Output the [x, y] coordinate of the center of the cell containing the given text.  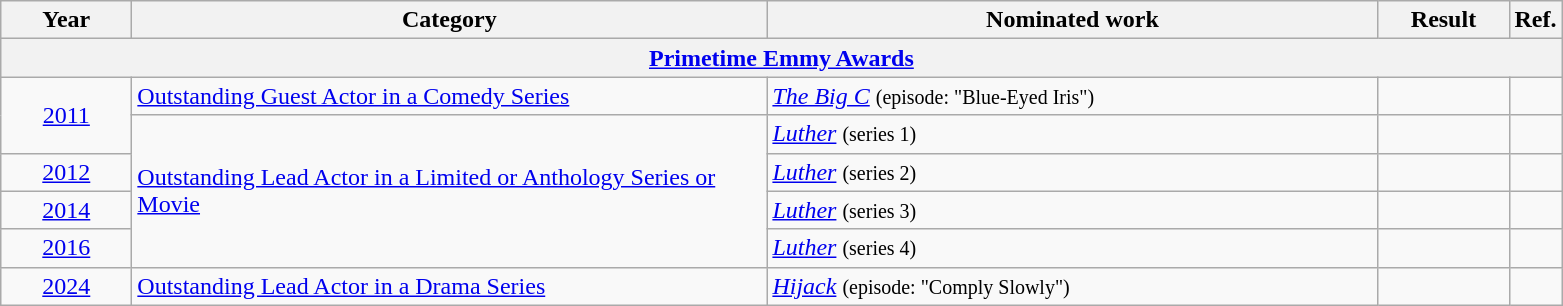
2024 [66, 286]
Luther (series 4) [1072, 248]
2012 [66, 172]
2016 [66, 248]
Primetime Emmy Awards [782, 58]
Ref. [1536, 20]
2011 [66, 115]
2014 [66, 210]
Result [1444, 20]
Outstanding Guest Actor in a Comedy Series [450, 96]
Luther (series 3) [1072, 210]
Category [450, 20]
Year [66, 20]
Outstanding Lead Actor in a Limited or Anthology Series or Movie [450, 191]
Luther (series 1) [1072, 134]
The Big C (episode: "Blue-Eyed Iris") [1072, 96]
Luther (series 2) [1072, 172]
Nominated work [1072, 20]
Outstanding Lead Actor in a Drama Series [450, 286]
Hijack (episode: "Comply Slowly") [1072, 286]
